Scan for the cell matching the given text and deliver its (X, Y) coordinate at center. 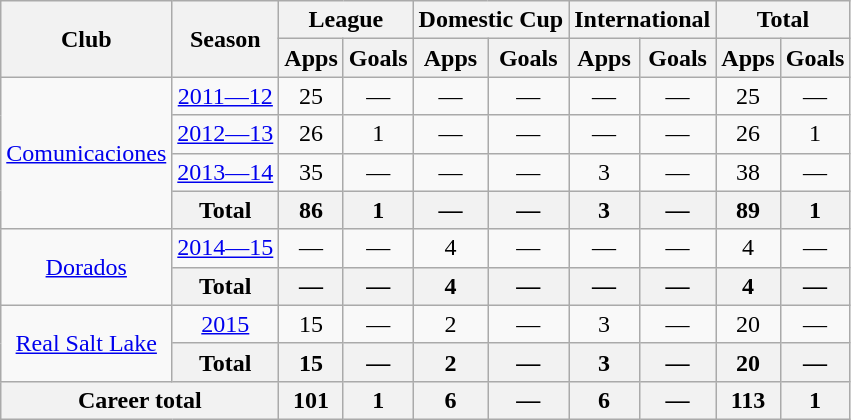
2011—12 (226, 96)
Domestic Cup (491, 20)
League (346, 20)
Career total (140, 400)
Club (86, 39)
2013—14 (226, 172)
Real Salt Lake (86, 343)
86 (311, 210)
Season (226, 39)
2012—13 (226, 134)
89 (748, 210)
38 (748, 172)
35 (311, 172)
101 (311, 400)
2015 (226, 324)
International (642, 20)
113 (748, 400)
Dorados (86, 267)
2014—15 (226, 248)
Comunicaciones (86, 153)
